Detect which cell encompasses the target text, then output its [x, y] center coordinate. 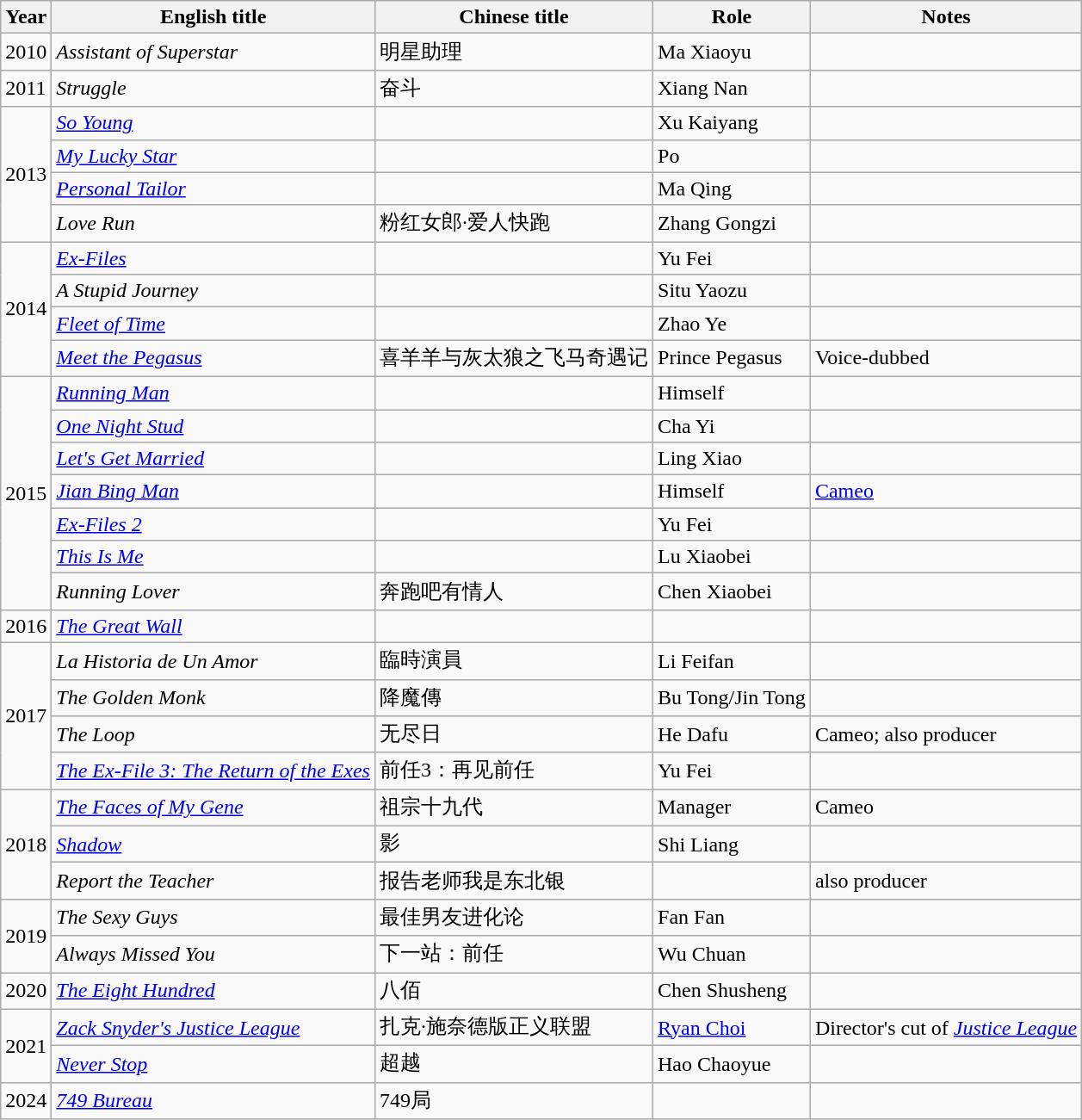
Ma Qing [732, 189]
Let's Get Married [213, 459]
Zhang Gongzi [732, 224]
2010 [26, 52]
超越 [513, 1064]
2017 [26, 715]
下一站：前任 [513, 954]
影 [513, 844]
Ex-Files 2 [213, 524]
最佳男友进化论 [513, 918]
Love Run [213, 224]
Zhao Ye [732, 324]
Report the Teacher [213, 882]
One Night Stud [213, 426]
2011 [26, 88]
749局 [513, 1100]
Always Missed You [213, 954]
2018 [26, 845]
The Ex-File 3: The Return of the Exes [213, 771]
This Is Me [213, 557]
Voice-dubbed [945, 358]
Xu Kaiyang [732, 123]
降魔傳 [513, 697]
The Golden Monk [213, 697]
Chen Xiaobei [732, 592]
Hao Chaoyue [732, 1064]
Ex-Files [213, 258]
The Great Wall [213, 626]
奔跑吧有情人 [513, 592]
Li Feifan [732, 661]
2024 [26, 1100]
Meet the Pegasus [213, 358]
Ling Xiao [732, 459]
Jian Bing Man [213, 492]
Po [732, 156]
Situ Yaozu [732, 291]
Never Stop [213, 1064]
Director's cut of Justice League [945, 1028]
Fan Fan [732, 918]
749 Bureau [213, 1100]
Ma Xiaoyu [732, 52]
2016 [26, 626]
Shi Liang [732, 844]
2015 [26, 492]
A Stupid Journey [213, 291]
Chinese title [513, 17]
臨時演員 [513, 661]
The Faces of My Gene [213, 808]
2013 [26, 174]
Shadow [213, 844]
Running Man [213, 393]
Year [26, 17]
Cha Yi [732, 426]
Fleet of Time [213, 324]
also producer [945, 882]
The Eight Hundred [213, 992]
Zack Snyder's Justice League [213, 1028]
My Lucky Star [213, 156]
Bu Tong/Jin Tong [732, 697]
Lu Xiaobei [732, 557]
明星助理 [513, 52]
Notes [945, 17]
Cameo; also producer [945, 735]
Prince Pegasus [732, 358]
Assistant of Superstar [213, 52]
Wu Chuan [732, 954]
扎克·施奈德版正义联盟 [513, 1028]
Manager [732, 808]
The Loop [213, 735]
无尽日 [513, 735]
So Young [213, 123]
八佰 [513, 992]
喜羊羊与灰太狼之飞马奇遇记 [513, 358]
2021 [26, 1045]
Running Lover [213, 592]
2014 [26, 310]
Ryan Choi [732, 1028]
Role [732, 17]
奋斗 [513, 88]
Chen Shusheng [732, 992]
2020 [26, 992]
报告老师我是东北银 [513, 882]
前任3：再见前任 [513, 771]
English title [213, 17]
祖宗十九代 [513, 808]
Personal Tailor [213, 189]
He Dafu [732, 735]
粉红女郎·爱人快跑 [513, 224]
Xiang Nan [732, 88]
2019 [26, 935]
The Sexy Guys [213, 918]
Struggle [213, 88]
La Historia de Un Amor [213, 661]
